Return [x, y] of the center of cell containing provided text 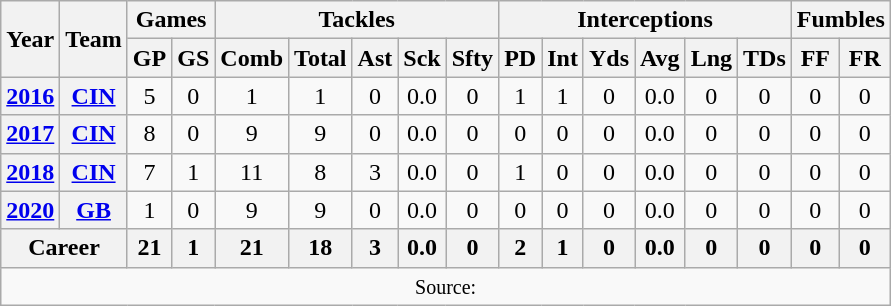
Sck [422, 58]
Ast [375, 58]
Tackles [357, 20]
FF [815, 58]
2018 [30, 172]
GS [194, 58]
7 [149, 172]
GB [94, 210]
5 [149, 96]
Sfty [472, 58]
Career [64, 248]
Comb [252, 58]
Interceptions [646, 20]
Games [170, 20]
Source: [446, 286]
Int [563, 58]
2 [520, 248]
18 [321, 248]
2016 [30, 96]
Lng [711, 58]
Team [94, 39]
Avg [660, 58]
Total [321, 58]
Year [30, 39]
2017 [30, 134]
Fumbles [840, 20]
Yds [608, 58]
2020 [30, 210]
PD [520, 58]
FR [864, 58]
TDs [765, 58]
GP [149, 58]
11 [252, 172]
